Output the (x, y) coordinate of the center of the cell containing the given text.  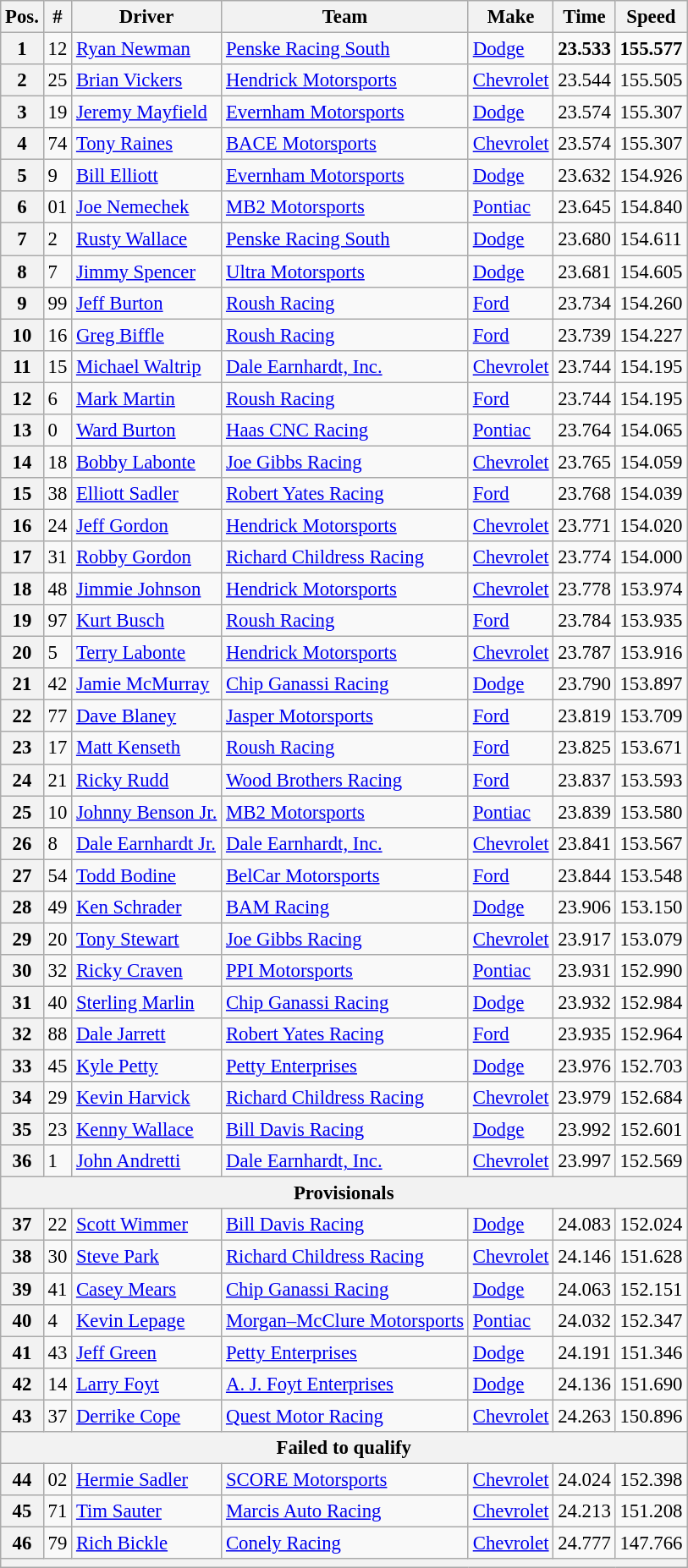
Bill Elliott (147, 176)
152.151 (652, 1289)
23.935 (584, 1034)
152.990 (652, 971)
36 (22, 1161)
BelCar Motorsports (345, 875)
Provisionals (344, 1193)
23.790 (584, 684)
Jeff Burton (147, 303)
Todd Bodine (147, 875)
Elliott Sadler (147, 494)
02 (58, 1479)
152.601 (652, 1130)
Rusty Wallace (147, 239)
Joe Nemechek (147, 207)
23.544 (584, 80)
153.150 (652, 907)
88 (58, 1034)
Jimmy Spencer (147, 271)
Steve Park (147, 1257)
# (58, 17)
23.632 (584, 176)
153.567 (652, 843)
23.734 (584, 303)
23.839 (584, 812)
151.690 (652, 1384)
Morgan–McClure Motorsports (345, 1320)
154.260 (652, 303)
152.569 (652, 1161)
Ricky Rudd (147, 780)
23.533 (584, 49)
23.739 (584, 335)
23.997 (584, 1161)
BAM Racing (345, 907)
24.024 (584, 1479)
Dale Jarrett (147, 1034)
PPI Motorsports (345, 971)
23.764 (584, 430)
23.837 (584, 780)
Failed to qualify (344, 1448)
48 (58, 589)
153.079 (652, 939)
151.208 (652, 1511)
Jeremy Mayfield (147, 112)
Terry Labonte (147, 653)
Matt Kenseth (147, 748)
153.671 (652, 748)
24.146 (584, 1257)
01 (58, 207)
Michael Waltrip (147, 366)
154.039 (652, 494)
154.020 (652, 525)
Driver (147, 17)
79 (58, 1543)
Ricky Craven (147, 971)
BACE Motorsports (345, 144)
Ultra Motorsports (345, 271)
John Andretti (147, 1161)
152.964 (652, 1034)
23.774 (584, 557)
Kurt Busch (147, 621)
97 (58, 621)
150.896 (652, 1416)
Team (345, 17)
154.065 (652, 430)
147.766 (652, 1543)
Jasper Motorsports (345, 716)
23.819 (584, 716)
154.605 (652, 271)
152.984 (652, 1002)
Kyle Petty (147, 1066)
Kevin Lepage (147, 1320)
23.645 (584, 207)
Bobby Labonte (147, 462)
Casey Mears (147, 1289)
23.681 (584, 271)
24.063 (584, 1289)
44 (22, 1479)
Ryan Newman (147, 49)
Larry Foyt (147, 1384)
Jimmie Johnson (147, 589)
3 (22, 112)
153.897 (652, 684)
23.906 (584, 907)
24.136 (584, 1384)
33 (22, 1066)
24.263 (584, 1416)
152.024 (652, 1225)
54 (58, 875)
Quest Motor Racing (345, 1416)
153.935 (652, 621)
26 (22, 843)
153.974 (652, 589)
Make (510, 17)
24.213 (584, 1511)
Haas CNC Racing (345, 430)
23.992 (584, 1130)
49 (58, 907)
71 (58, 1511)
Conely Racing (345, 1543)
Sterling Marlin (147, 1002)
13 (22, 430)
23.931 (584, 971)
24.032 (584, 1320)
Dale Earnhardt Jr. (147, 843)
153.916 (652, 653)
Kenny Wallace (147, 1130)
152.684 (652, 1098)
23.778 (584, 589)
Jeff Green (147, 1352)
Kevin Harvick (147, 1098)
11 (22, 366)
23.768 (584, 494)
28 (22, 907)
152.347 (652, 1320)
Marcis Auto Racing (345, 1511)
74 (58, 144)
23.680 (584, 239)
152.703 (652, 1066)
27 (22, 875)
24.191 (584, 1352)
23.932 (584, 1002)
Time (584, 17)
46 (22, 1543)
Tony Stewart (147, 939)
23.976 (584, 1066)
154.227 (652, 335)
23.979 (584, 1098)
A. J. Foyt Enterprises (345, 1384)
23.844 (584, 875)
35 (22, 1130)
SCORE Motorsports (345, 1479)
23.787 (584, 653)
Dave Blaney (147, 716)
Ken Schrader (147, 907)
Tony Raines (147, 144)
24.083 (584, 1225)
Greg Biffle (147, 335)
24.777 (584, 1543)
Ward Burton (147, 430)
154.000 (652, 557)
Pos. (22, 17)
23.841 (584, 843)
155.577 (652, 49)
39 (22, 1289)
151.628 (652, 1257)
Scott Wimmer (147, 1225)
99 (58, 303)
34 (22, 1098)
152.398 (652, 1479)
Johnny Benson Jr. (147, 812)
Brian Vickers (147, 80)
154.926 (652, 176)
23.825 (584, 748)
23.771 (584, 525)
Jeff Gordon (147, 525)
Tim Sauter (147, 1511)
153.593 (652, 780)
23.765 (584, 462)
Speed (652, 17)
23.917 (584, 939)
155.505 (652, 80)
Jamie McMurray (147, 684)
77 (58, 716)
151.346 (652, 1352)
154.611 (652, 239)
Robby Gordon (147, 557)
23.784 (584, 621)
153.580 (652, 812)
Derrike Cope (147, 1416)
Hermie Sadler (147, 1479)
154.059 (652, 462)
Mark Martin (147, 398)
0 (58, 430)
Wood Brothers Racing (345, 780)
154.840 (652, 207)
153.548 (652, 875)
153.709 (652, 716)
Rich Bickle (147, 1543)
